Extract the [X, Y] coordinate from the center of the cell holding the provided text.  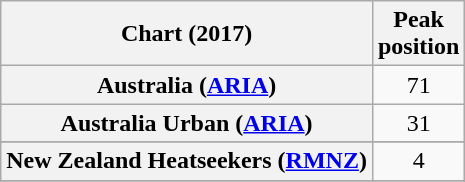
Peak position [418, 34]
71 [418, 85]
Chart (2017) [187, 34]
4 [418, 161]
31 [418, 123]
New Zealand Heatseekers (RMNZ) [187, 161]
Australia (ARIA) [187, 85]
Australia Urban (ARIA) [187, 123]
